Determine the [X, Y] coordinate at the center of the cell enclosing the given text.  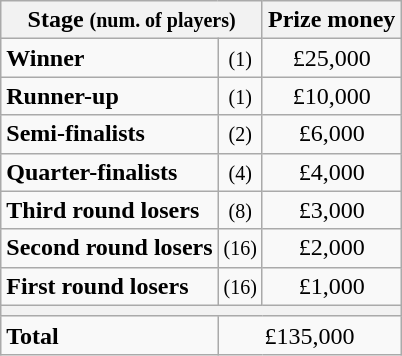
Quarter-finalists [110, 172]
£1,000 [331, 286]
Winner [110, 58]
£4,000 [331, 172]
(4) [240, 172]
£6,000 [331, 134]
£3,000 [331, 210]
£2,000 [331, 248]
£25,000 [331, 58]
Runner-up [110, 96]
Total [110, 335]
Prize money [331, 20]
Third round losers [110, 210]
Second round losers [110, 248]
£10,000 [331, 96]
Semi-finalists [110, 134]
£135,000 [310, 335]
(2) [240, 134]
(8) [240, 210]
First round losers [110, 286]
Stage (num. of players) [132, 20]
